Pinpoint the cell where the given text exists, returning its [x, y] midpoint coordinate. 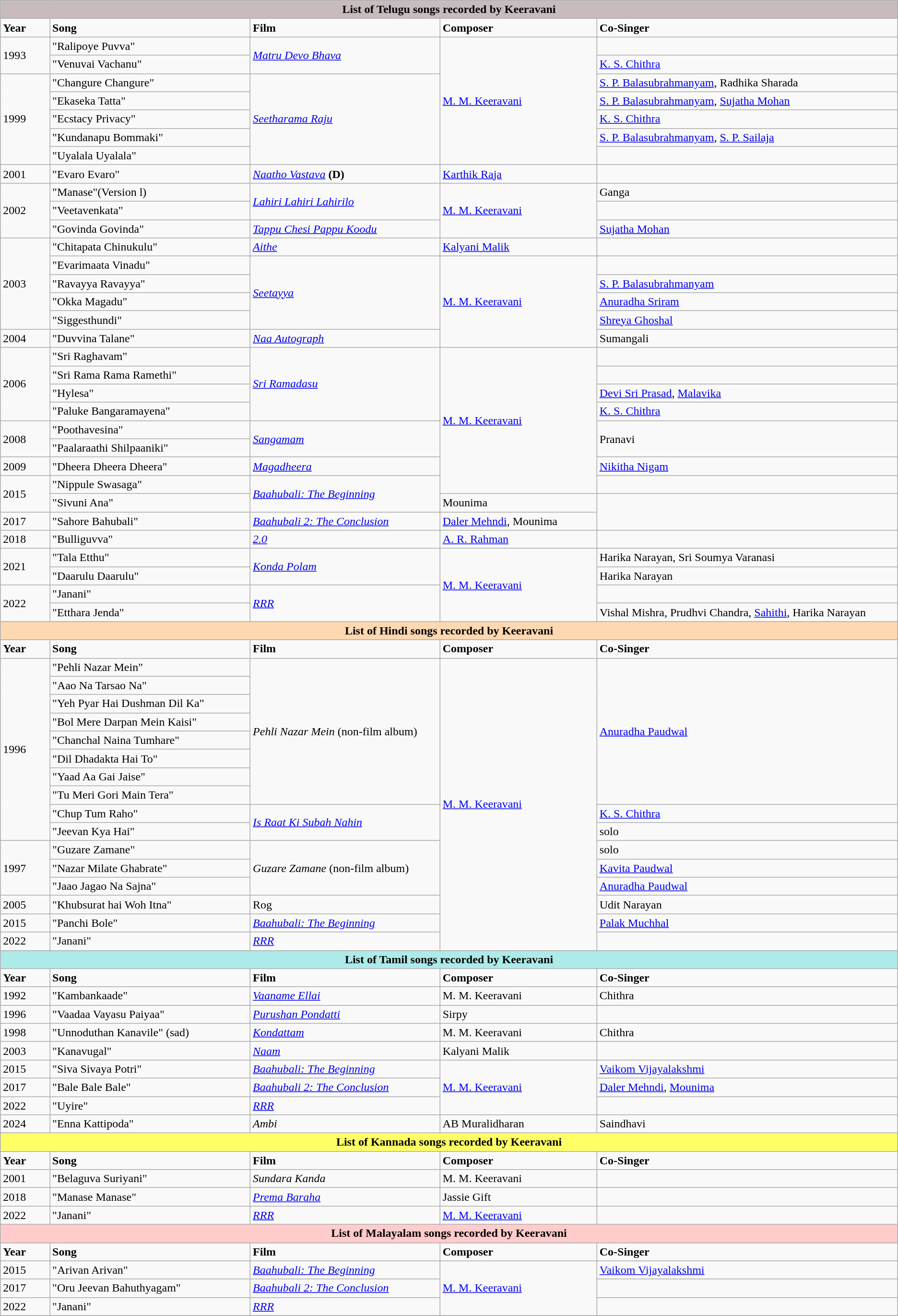
"Sri Raghavam" [150, 357]
Naa Autograph [345, 338]
"Guzare Zamane" [150, 850]
Palak Muchhal [747, 923]
"Jaao Jagao Na Sajna" [150, 886]
Konda Polam [345, 567]
"Evarimaata Vinadu" [150, 265]
Anuradha Sriram [747, 302]
"Tala Etthu" [150, 558]
"Uyire" [150, 1105]
"Dil Dhadakta Hai To" [150, 758]
"Veetavenkata" [150, 210]
AB Muralidharan [518, 1124]
"Arivan Arivan" [150, 1270]
"Chanchal Naina Tumhare" [150, 740]
Purushan Pondatti [345, 1014]
"Enna Kattipoda" [150, 1124]
Jassie Gift [518, 1197]
Saindhavi [747, 1124]
"Bale Bale Bale" [150, 1087]
Lahiri Lahiri Lahirilo [345, 201]
"Manase Manase" [150, 1197]
Harika Narayan, Sri Soumya Varanasi [747, 558]
"Govinda Govinda" [150, 229]
"Paalaraathi Shilpaaniki" [150, 448]
Rog [345, 905]
"Vaadaa Vayasu Paiyaa" [150, 1014]
Vaaname Ellai [345, 996]
Sumangali [747, 338]
"Unnoduthan Kanavile" (sad) [150, 1032]
"Okka Magadu" [150, 302]
S. P. Balasubrahmanyam, Sujatha Mohan [747, 101]
2024 [25, 1124]
"Sivuni Ana" [150, 502]
"Siggesthundi" [150, 320]
Kondattam [345, 1032]
"Ekaseka Tatta" [150, 101]
"Etthara Jenda" [150, 612]
1992 [25, 996]
Matru Devo Bhava [345, 55]
2002 [25, 210]
Nikitha Nigam [747, 466]
"Ravayya Ravayya" [150, 284]
Prema Baraha [345, 1197]
Guzare Zamane (non-film album) [345, 868]
"Ralipoye Puvva" [150, 46]
Ambi [345, 1124]
"Kundanapu Bommaki" [150, 137]
2005 [25, 905]
"Nippule Swasaga" [150, 484]
List of Kannada songs recorded by Keeravani [449, 1142]
2009 [25, 466]
Devi Sri Prasad, Malavika [747, 393]
List of Malayalam songs recorded by Keeravani [449, 1233]
"Changure Changure" [150, 83]
"Poothavesina" [150, 430]
"Khubsurat hai Woh Itna" [150, 905]
Sangamam [345, 439]
"Bulliguvva" [150, 539]
Naatho Vastava (D) [345, 174]
"Paluke Bangaramayena" [150, 411]
1999 [25, 119]
"Dheera Dheera Dheera" [150, 466]
"Yeh Pyar Hai Dushman Dil Ka" [150, 704]
"Oru Jeevan Bahuthyagam" [150, 1288]
"Panchi Bole" [150, 923]
"Chitapata Chinukulu" [150, 247]
Harika Narayan [747, 576]
1997 [25, 868]
"Hylesa" [150, 393]
"Bol Mere Darpan Mein Kaisi" [150, 722]
Sujatha Mohan [747, 229]
2008 [25, 439]
"Nazar Milate Ghabrate" [150, 868]
Tappu Chesi Pappu Koodu [345, 229]
"Kanavugal" [150, 1051]
"Kambankaade" [150, 996]
Karthik Raja [518, 174]
Aithe [345, 247]
"Evaro Evaro" [150, 174]
S. P. Balasubrahmanyam, Radhika Sharada [747, 83]
"Manase"(Version l) [150, 192]
List of Tamil songs recorded by Keeravani [449, 959]
Pehli Nazar Mein (non-film album) [345, 731]
Magadheera [345, 466]
Naam [345, 1051]
Sundara Kanda [345, 1179]
S. P. Balasubrahmanyam, S. P. Sailaja [747, 137]
"Aao Na Tarsao Na" [150, 685]
"Tu Meri Gori Main Tera" [150, 795]
"Duvvina Talane" [150, 338]
Sri Ramadasu [345, 384]
"Uyalala Uyalala" [150, 156]
Kavita Paudwal [747, 868]
2004 [25, 338]
Shreya Ghoshal [747, 320]
2.0 [345, 539]
Vishal Mishra, Prudhvi Chandra, Sahithi, Harika Narayan [747, 612]
Seetayya [345, 293]
1998 [25, 1032]
Is Raat Ki Subah Nahin [345, 823]
A. R. Rahman [518, 539]
"Ecstacy Privacy" [150, 119]
"Chup Tum Raho" [150, 814]
List of Telugu songs recorded by Keeravani [449, 10]
"Jeevan Kya Hai" [150, 832]
"Siva Sivaya Potri" [150, 1069]
Seetharama Raju [345, 119]
"Venuvai Vachanu" [150, 64]
1993 [25, 55]
Sirpy [518, 1014]
"Belaguva Suriyani" [150, 1179]
List of Hindi songs recorded by Keeravani [449, 631]
Udit Narayan [747, 905]
Ganga [747, 192]
"Sri Rama Rama Ramethi" [150, 375]
S. P. Balasubrahmanyam [747, 284]
Mounima [518, 502]
"Daarulu Daarulu" [150, 576]
"Pehli Nazar Mein" [150, 667]
"Sahore Bahubali" [150, 521]
2006 [25, 384]
Pranavi [747, 439]
"Yaad Aa Gai Jaise" [150, 777]
2021 [25, 567]
